Detect which cell encompasses the target text, then output its (x, y) center coordinate. 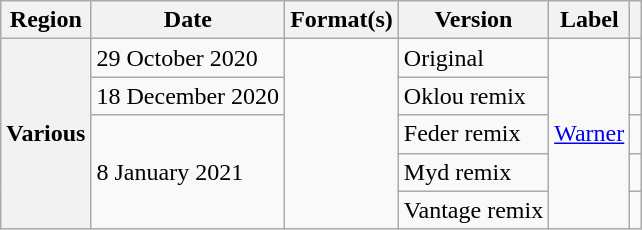
Vantage remix (473, 210)
Various (46, 134)
29 October 2020 (188, 58)
Oklou remix (473, 96)
Myd remix (473, 172)
Date (188, 20)
8 January 2021 (188, 172)
Warner (590, 134)
18 December 2020 (188, 96)
Version (473, 20)
Label (590, 20)
Feder remix (473, 134)
Format(s) (342, 20)
Original (473, 58)
Region (46, 20)
